Provide the (x, y) coordinate of the cell's center where the given text is located.  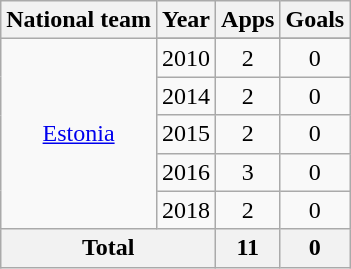
2014 (186, 96)
2010 (186, 58)
2018 (186, 210)
National team (79, 20)
Apps (248, 20)
Total (108, 248)
3 (248, 172)
Goals (315, 20)
11 (248, 248)
Estonia (79, 134)
2016 (186, 172)
2015 (186, 134)
Year (186, 20)
